Capture the cell that displays the provided text and extract its (X, Y) central coordinate. 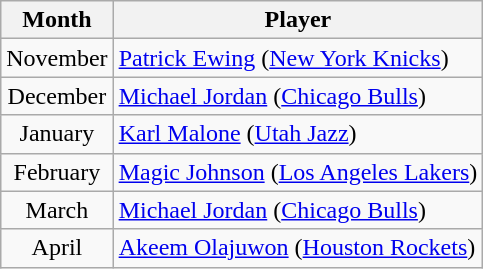
Magic Johnson (Los Angeles Lakers) (298, 172)
Akeem Olajuwon (Houston Rockets) (298, 248)
January (57, 134)
Karl Malone (Utah Jazz) (298, 134)
December (57, 96)
Month (57, 20)
April (57, 248)
November (57, 58)
Patrick Ewing (New York Knicks) (298, 58)
Player (298, 20)
March (57, 210)
February (57, 172)
